Detect which cell encompasses the target text, then output its [X, Y] center coordinate. 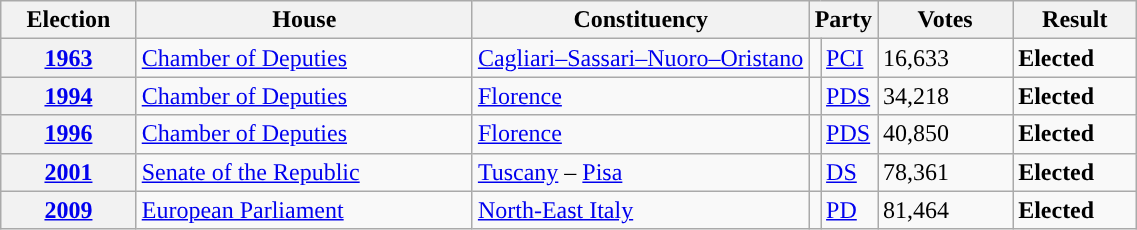
1994 [68, 96]
House [304, 20]
81,464 [946, 210]
Constituency [640, 20]
North-East Italy [640, 210]
Cagliari–Sassari–Nuoro–Oristano [640, 58]
78,361 [946, 172]
Tuscany – Pisa [640, 172]
2001 [68, 172]
DS [850, 172]
Votes [946, 20]
2009 [68, 210]
40,850 [946, 134]
Party [843, 20]
European Parliament [304, 210]
PCI [850, 58]
1996 [68, 134]
34,218 [946, 96]
1963 [68, 58]
Election [68, 20]
Result [1075, 20]
Senate of the Republic [304, 172]
PD [850, 210]
16,633 [946, 58]
